Return (x, y) of the center of cell containing provided text 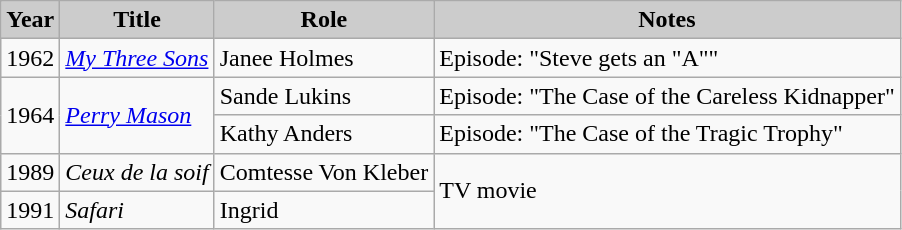
Year (30, 20)
Episode: "The Case of the Careless Kidnapper" (668, 96)
Kathy Anders (324, 134)
Ceux de la soif (137, 172)
Perry Mason (137, 115)
Ingrid (324, 210)
Notes (668, 20)
Episode: "The Case of the Tragic Trophy" (668, 134)
Safari (137, 210)
1991 (30, 210)
1964 (30, 115)
Title (137, 20)
TV movie (668, 191)
Janee Holmes (324, 58)
My Three Sons (137, 58)
Episode: "Steve gets an "A"" (668, 58)
Sande Lukins (324, 96)
Role (324, 20)
1962 (30, 58)
1989 (30, 172)
Comtesse Von Kleber (324, 172)
